Identify which cell holds the provided text, then report its [x, y] central coordinate. 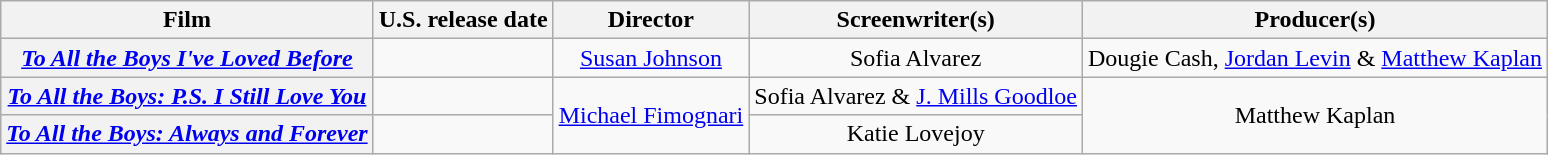
Film [187, 20]
Screenwriter(s) [916, 20]
Susan Johnson [651, 58]
Michael Fimognari [651, 115]
Dougie Cash, Jordan Levin & Matthew Kaplan [1316, 58]
Director [651, 20]
Sofia Alvarez & J. Mills Goodloe [916, 96]
To All the Boys I've Loved Before [187, 58]
Matthew Kaplan [1316, 115]
U.S. release date [463, 20]
To All the Boys: Always and Forever [187, 134]
Producer(s) [1316, 20]
Katie Lovejoy [916, 134]
Sofia Alvarez [916, 58]
To All the Boys: P.S. I Still Love You [187, 96]
